Find where the given text appears and provide that cell's center as [X, Y] coordinate. 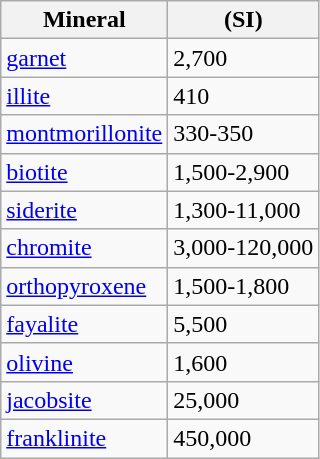
fayalite [84, 324]
1,300-11,000 [244, 210]
25,000 [244, 400]
jacobsite [84, 400]
410 [244, 96]
1,500-2,900 [244, 172]
olivine [84, 362]
chromite [84, 248]
3,000-120,000 [244, 248]
illite [84, 96]
Mineral [84, 20]
biotite [84, 172]
1,600 [244, 362]
1,500-1,800 [244, 286]
franklinite [84, 438]
orthopyroxene [84, 286]
330-350 [244, 134]
siderite [84, 210]
(SI) [244, 20]
garnet [84, 58]
2,700 [244, 58]
5,500 [244, 324]
450,000 [244, 438]
montmorillonite [84, 134]
